Detect which cell encompasses the target text, then output its (X, Y) center coordinate. 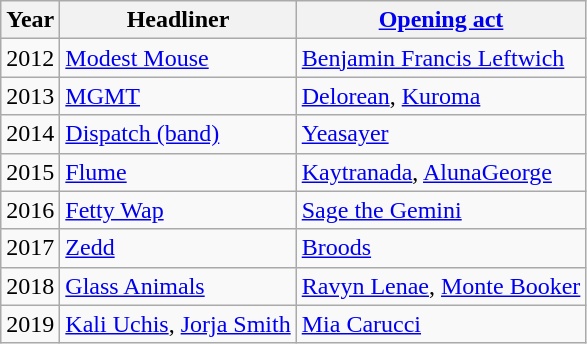
Fetty Wap (178, 210)
Kaytranada, AlunaGeorge (441, 172)
Headliner (178, 20)
Broods (441, 248)
2015 (30, 172)
Opening act (441, 20)
Ravyn Lenae, Monte Booker (441, 286)
2014 (30, 134)
Benjamin Francis Leftwich (441, 58)
Sage the Gemini (441, 210)
Zedd (178, 248)
Year (30, 20)
2018 (30, 286)
2012 (30, 58)
Mia Carucci (441, 324)
2013 (30, 96)
2016 (30, 210)
2017 (30, 248)
Glass Animals (178, 286)
Dispatch (band) (178, 134)
2019 (30, 324)
MGMT (178, 96)
Yeasayer (441, 134)
Flume (178, 172)
Delorean, Kuroma (441, 96)
Kali Uchis, Jorja Smith (178, 324)
Modest Mouse (178, 58)
